Detect which cell encompasses the target text, then output its [X, Y] center coordinate. 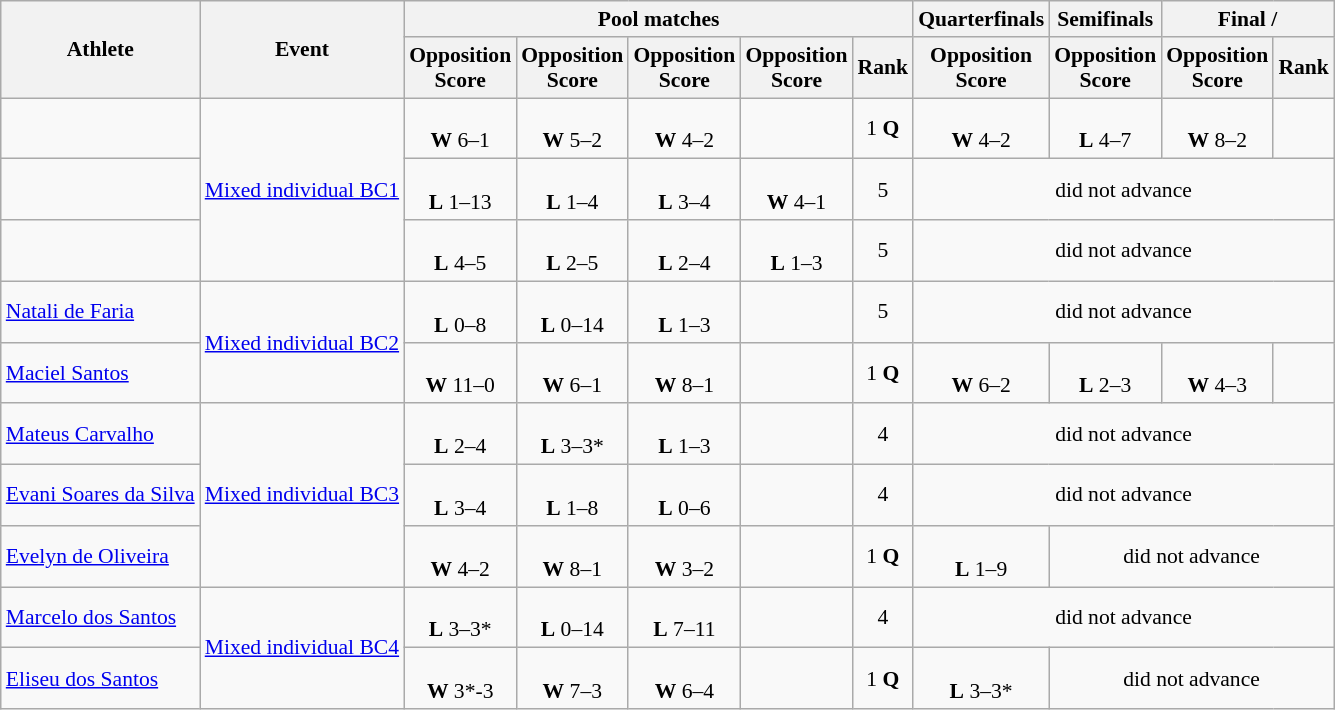
Eliseu dos Santos [100, 678]
Natali de Faria [100, 312]
W 4–3 [1217, 372]
L 1–13 [460, 190]
L 2–5 [572, 250]
Evani Soares da Silva [100, 496]
W 5–2 [572, 128]
Mixed individual BC3 [302, 496]
Marcelo dos Santos [100, 618]
L 4–5 [460, 250]
L 2–3 [1105, 372]
L 0–8 [460, 312]
W 6–2 [981, 372]
Pool matches [658, 19]
Mixed individual BC1 [302, 190]
Mixed individual BC2 [302, 342]
W 11–0 [460, 372]
L 1–9 [981, 556]
Maciel Santos [100, 372]
Event [302, 50]
Athlete [100, 50]
Final / [1248, 19]
Mixed individual BC4 [302, 648]
W 8–2 [1217, 128]
W 4–1 [796, 190]
L 1–8 [572, 496]
W 6–4 [684, 678]
Evelyn de Oliveira [100, 556]
W 7–3 [572, 678]
Mateus Carvalho [100, 434]
L 1–4 [572, 190]
W 3*-3 [460, 678]
L 0–6 [684, 496]
Quarterfinals [981, 19]
Semifinals [1105, 19]
L 4–7 [1105, 128]
L 7–11 [684, 618]
W 3–2 [684, 556]
